Output the (X, Y) coordinate of the center of the cell containing the given text.  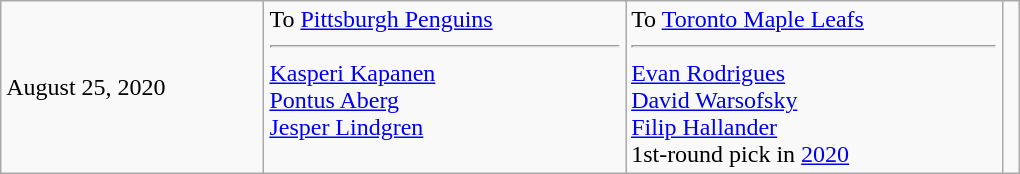
To Pittsburgh PenguinsKasperi KapanenPontus AbergJesper Lindgren (445, 88)
August 25, 2020 (132, 88)
To Toronto Maple LeafsEvan RodriguesDavid WarsofskyFilip Hallander1st-round pick in 2020 (814, 88)
